Capture the cell that displays the provided text and extract its [x, y] central coordinate. 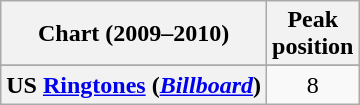
Peakposition [313, 34]
Chart (2009–2010) [134, 34]
US Ringtones (Billboard) [134, 85]
8 [313, 85]
